Capture the cell that displays the provided text and extract its (x, y) central coordinate. 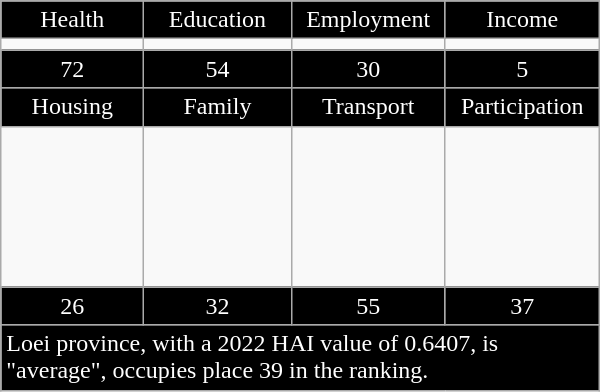
Transport (368, 107)
Family (218, 107)
54 (218, 69)
Employment (368, 20)
Participation (522, 107)
72 (72, 69)
Health (72, 20)
30 (368, 69)
Education (218, 20)
Housing (72, 107)
Loei province, with a 2022 HAI value of 0.6407, is "average", occupies place 39 in the ranking. (300, 358)
37 (522, 306)
5 (522, 69)
32 (218, 306)
26 (72, 306)
55 (368, 306)
Income (522, 20)
